Output the (x, y) coordinate of the center of the cell containing the given text.  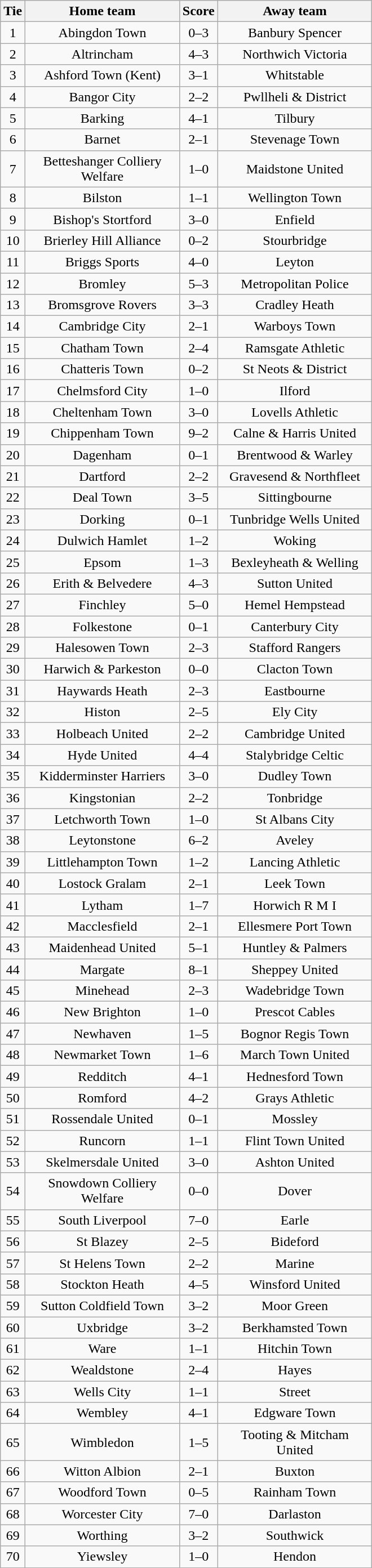
Cradley Heath (295, 305)
38 (13, 841)
Canterbury City (295, 627)
66 (13, 1471)
Gravesend & Northfleet (295, 476)
27 (13, 605)
Littlehampton Town (103, 862)
South Liverpool (103, 1220)
Harwich & Parkeston (103, 669)
Stalybridge Celtic (295, 755)
Warboys Town (295, 327)
33 (13, 734)
Rainham Town (295, 1493)
Stourbridge (295, 240)
28 (13, 627)
Lostock Gralam (103, 883)
Earle (295, 1220)
Kidderminster Harriers (103, 776)
Lytham (103, 905)
12 (13, 283)
42 (13, 926)
Cambridge City (103, 327)
Banbury Spencer (295, 33)
Ramsgate Athletic (295, 348)
34 (13, 755)
Barking (103, 118)
Berkhamsted Town (295, 1327)
Tie (13, 11)
Dorking (103, 519)
Letchworth Town (103, 819)
Minehead (103, 991)
Southwick (295, 1535)
11 (13, 262)
Newmarket Town (103, 1055)
Eastbourne (295, 691)
Prescot Cables (295, 1012)
10 (13, 240)
Bexleyheath & Welling (295, 562)
60 (13, 1327)
Tunbridge Wells United (295, 519)
Mossley (295, 1119)
Bishop's Stortford (103, 219)
14 (13, 327)
5–1 (198, 948)
1–6 (198, 1055)
58 (13, 1284)
Street (295, 1392)
Lovells Athletic (295, 412)
9–2 (198, 434)
Chelmsford City (103, 391)
Wadebridge Town (295, 991)
Altrincham (103, 54)
70 (13, 1557)
52 (13, 1141)
Home team (103, 11)
Sheppey United (295, 969)
Tilbury (295, 118)
69 (13, 1535)
Redditch (103, 1076)
19 (13, 434)
Wells City (103, 1392)
35 (13, 776)
2 (13, 54)
St Helens Town (103, 1263)
3–5 (198, 498)
Woking (295, 540)
Histon (103, 712)
Horwich R M I (295, 905)
8–1 (198, 969)
Witton Albion (103, 1471)
Cambridge United (295, 734)
Brierley Hill Alliance (103, 240)
Ashton United (295, 1162)
St Neots & District (295, 369)
Metropolitan Police (295, 283)
40 (13, 883)
Maidenhead United (103, 948)
57 (13, 1263)
5 (13, 118)
Haywards Heath (103, 691)
Kingstonian (103, 798)
36 (13, 798)
16 (13, 369)
61 (13, 1349)
Away team (295, 11)
26 (13, 583)
Bangor City (103, 97)
3–3 (198, 305)
Dover (295, 1191)
4–0 (198, 262)
Sutton Coldfield Town (103, 1306)
43 (13, 948)
Stockton Heath (103, 1284)
39 (13, 862)
Finchley (103, 605)
Erith & Belvedere (103, 583)
Chippenham Town (103, 434)
Wembley (103, 1413)
March Town United (295, 1055)
Brentwood & Warley (295, 455)
9 (13, 219)
Moor Green (295, 1306)
Aveley (295, 841)
Dulwich Hamlet (103, 540)
Deal Town (103, 498)
Uxbridge (103, 1327)
8 (13, 198)
Dagenham (103, 455)
5–0 (198, 605)
50 (13, 1098)
Winsford United (295, 1284)
31 (13, 691)
20 (13, 455)
Barnet (103, 140)
Wealdstone (103, 1370)
Rossendale United (103, 1119)
22 (13, 498)
Sutton United (295, 583)
Calne & Harris United (295, 434)
Chatteris Town (103, 369)
Pwllheli & District (295, 97)
21 (13, 476)
Bognor Regis Town (295, 1034)
St Blazey (103, 1241)
59 (13, 1306)
3 (13, 75)
Stafford Rangers (295, 648)
Edgware Town (295, 1413)
53 (13, 1162)
4 (13, 97)
Tonbridge (295, 798)
Macclesfield (103, 926)
Leytonstone (103, 841)
65 (13, 1442)
Lancing Athletic (295, 862)
Dudley Town (295, 776)
5–3 (198, 283)
Ashford Town (Kent) (103, 75)
Hednesford Town (295, 1076)
6–2 (198, 841)
24 (13, 540)
Ely City (295, 712)
Woodford Town (103, 1493)
Leyton (295, 262)
55 (13, 1220)
13 (13, 305)
29 (13, 648)
Bromsgrove Rovers (103, 305)
44 (13, 969)
41 (13, 905)
4–4 (198, 755)
Tooting & Mitcham United (295, 1442)
Leek Town (295, 883)
Cheltenham Town (103, 412)
Briggs Sports (103, 262)
Ware (103, 1349)
Flint Town United (295, 1141)
Runcorn (103, 1141)
Northwich Victoria (295, 54)
18 (13, 412)
7 (13, 169)
62 (13, 1370)
Huntley & Palmers (295, 948)
Marine (295, 1263)
Ilford (295, 391)
Hendon (295, 1557)
Holbeach United (103, 734)
Snowdown Colliery Welfare (103, 1191)
Bideford (295, 1241)
Newhaven (103, 1034)
Score (198, 11)
Maidstone United (295, 169)
54 (13, 1191)
4–2 (198, 1098)
Ellesmere Port Town (295, 926)
Folkestone (103, 627)
Hitchin Town (295, 1349)
Betteshanger Colliery Welfare (103, 169)
67 (13, 1493)
Hyde United (103, 755)
Wellington Town (295, 198)
Bromley (103, 283)
1 (13, 33)
0–5 (198, 1493)
Whitstable (295, 75)
Hayes (295, 1370)
Chatham Town (103, 348)
23 (13, 519)
Stevenage Town (295, 140)
Sittingbourne (295, 498)
Skelmersdale United (103, 1162)
46 (13, 1012)
17 (13, 391)
Romford (103, 1098)
Wimbledon (103, 1442)
Halesowen Town (103, 648)
Worthing (103, 1535)
Margate (103, 969)
Yiewsley (103, 1557)
Dartford (103, 476)
68 (13, 1514)
New Brighton (103, 1012)
45 (13, 991)
Hemel Hempstead (295, 605)
63 (13, 1392)
Enfield (295, 219)
1–3 (198, 562)
47 (13, 1034)
48 (13, 1055)
Darlaston (295, 1514)
St Albans City (295, 819)
0–3 (198, 33)
25 (13, 562)
Worcester City (103, 1514)
51 (13, 1119)
Epsom (103, 562)
Clacton Town (295, 669)
1–7 (198, 905)
64 (13, 1413)
6 (13, 140)
3–1 (198, 75)
Buxton (295, 1471)
4–5 (198, 1284)
30 (13, 669)
Abingdon Town (103, 33)
Bilston (103, 198)
15 (13, 348)
37 (13, 819)
32 (13, 712)
56 (13, 1241)
Grays Athletic (295, 1098)
49 (13, 1076)
